Scan for the cell matching the given text and deliver its [x, y] coordinate at center. 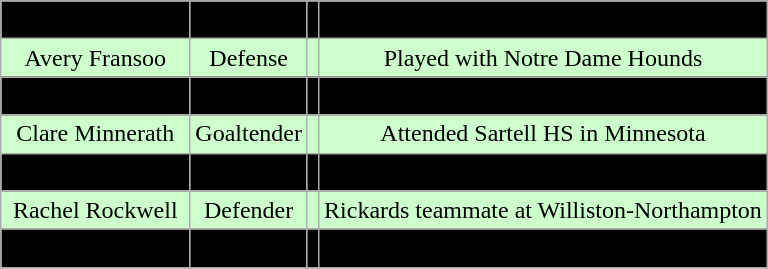
Kathleen McHugh [96, 96]
Played with Notre Dame Hounds [544, 58]
Rachel Rockwell [96, 210]
Clare Minnerath [96, 134]
Attended Sartell HS in Minnesota [544, 134]
Rickards teammate at Williston-Northampton [544, 210]
Meaghan Rickard [96, 172]
Whitney Dove [96, 20]
Played with Toronto Jr. Aeros [544, 248]
Goaltender [249, 134]
Neve Van Pelt [96, 248]
Member of the Boston Shamrocks [544, 96]
Defense [249, 58]
Avery Fransoo [96, 58]
Attended Williston-Northampton [544, 172]
Played for the Pacific Steelers [544, 20]
